Locate the cell with the specified text and output its (x, y) center coordinate. 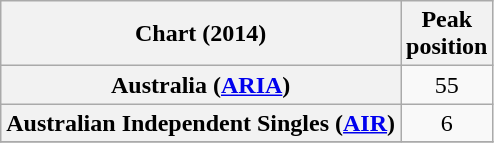
Australian Independent Singles (AIR) (201, 123)
Peakposition (447, 34)
Chart (2014) (201, 34)
6 (447, 123)
Australia (ARIA) (201, 85)
55 (447, 85)
